Pinpoint the cell where the given text exists, returning its (x, y) midpoint coordinate. 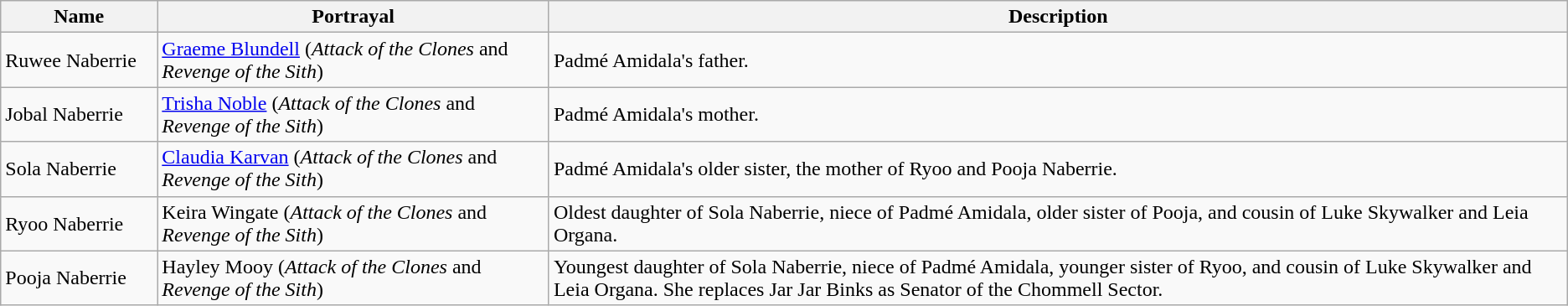
Portrayal (353, 17)
Padmé Amidala's older sister, the mother of Ryoo and Pooja Naberrie. (1058, 169)
Padmé Amidala's mother. (1058, 114)
Graeme Blundell (Attack of the Clones and Revenge of the Sith) (353, 60)
Oldest daughter of Sola Naberrie, niece of Padmé Amidala, older sister of Pooja, and cousin of Luke Skywalker and Leia Organa. (1058, 223)
Keira Wingate (Attack of the Clones and Revenge of the Sith) (353, 223)
Ruwee Naberrie (79, 60)
Claudia Karvan (Attack of the Clones and Revenge of the Sith) (353, 169)
Padmé Amidala's father. (1058, 60)
Name (79, 17)
Description (1058, 17)
Sola Naberrie (79, 169)
Ryoo Naberrie (79, 223)
Hayley Mooy (Attack of the Clones and Revenge of the Sith) (353, 278)
Pooja Naberrie (79, 278)
Jobal Naberrie (79, 114)
Trisha Noble (Attack of the Clones and Revenge of the Sith) (353, 114)
